Scan for the cell matching the given text and deliver its [X, Y] coordinate at center. 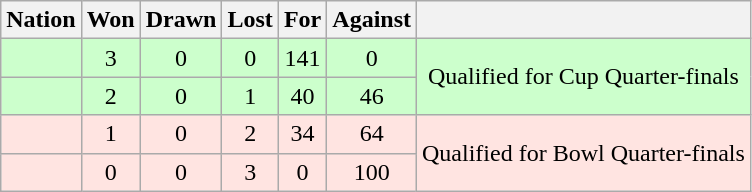
Lost [250, 20]
100 [372, 172]
Won [110, 20]
40 [302, 96]
Qualified for Cup Quarter-finals [584, 77]
34 [302, 134]
46 [372, 96]
141 [302, 58]
64 [372, 134]
Qualified for Bowl Quarter-finals [584, 153]
Against [372, 20]
For [302, 20]
Drawn [181, 20]
Nation [41, 20]
